Output the [x, y] coordinate of the center of the cell containing the given text.  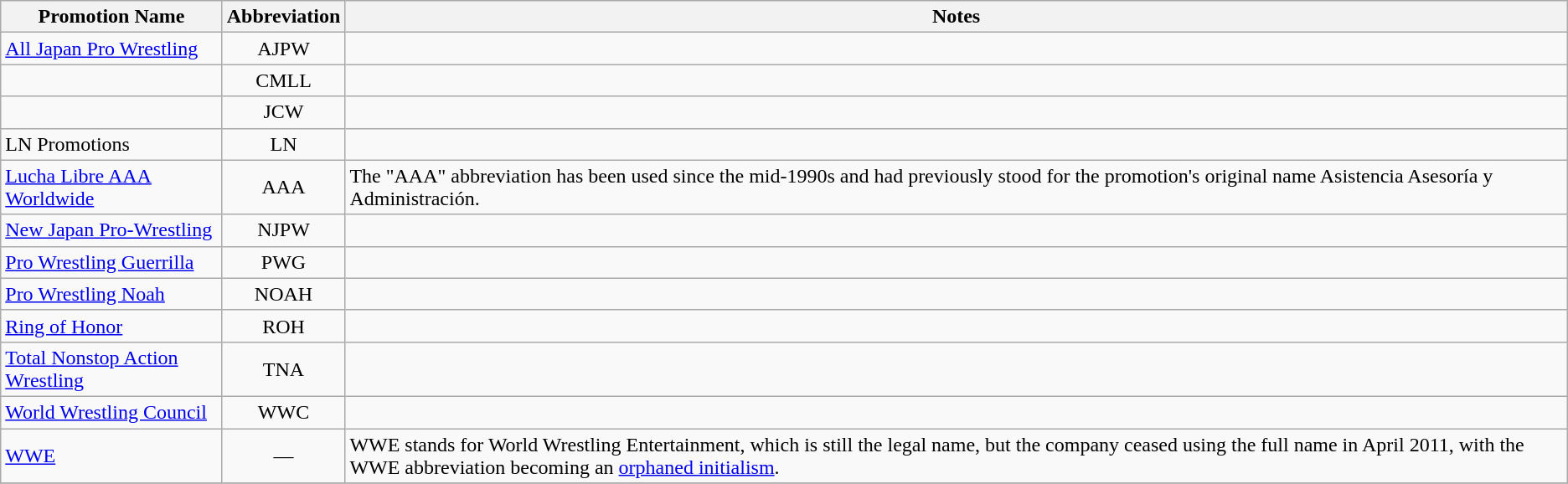
Notes [957, 17]
ROH [283, 326]
New Japan Pro-Wrestling [111, 230]
LN [283, 144]
Lucha Libre AAA Worldwide [111, 188]
All Japan Pro Wrestling [111, 49]
Pro Wrestling Noah [111, 294]
Pro Wrestling Guerrilla [111, 262]
LN Promotions [111, 144]
WWE [111, 456]
NOAH [283, 294]
Total Nonstop Action Wrestling [111, 368]
AJPW [283, 49]
AAA [283, 188]
TNA [283, 368]
Ring of Honor [111, 326]
JCW [283, 112]
— [283, 456]
Promotion Name [111, 17]
World Wrestling Council [111, 412]
WWC [283, 412]
NJPW [283, 230]
Abbreviation [283, 17]
PWG [283, 262]
CMLL [283, 80]
